Return [x, y] of the center of cell containing provided text 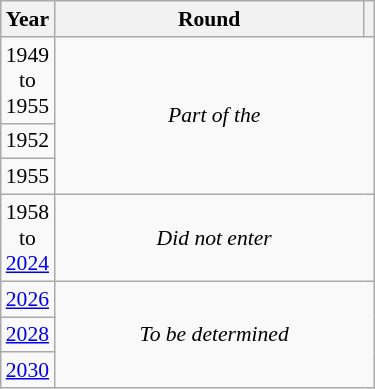
1958to2024 [28, 238]
Round [209, 19]
Year [28, 19]
2026 [28, 299]
2028 [28, 335]
Did not enter [214, 238]
To be determined [214, 334]
1955 [28, 177]
1949to1955 [28, 80]
2030 [28, 371]
1952 [28, 141]
Part of the [214, 116]
